Extract the (X, Y) coordinate from the center of the cell holding the provided text.  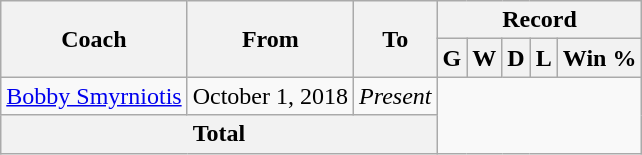
Coach (94, 39)
L (544, 58)
Record (540, 20)
From (270, 39)
D (516, 58)
To (396, 39)
Present (396, 96)
Bobby Smyrniotis (94, 96)
G (452, 58)
Total (219, 134)
Win % (600, 58)
October 1, 2018 (270, 96)
W (484, 58)
